Output the [X, Y] coordinate of the center of the cell containing the given text.  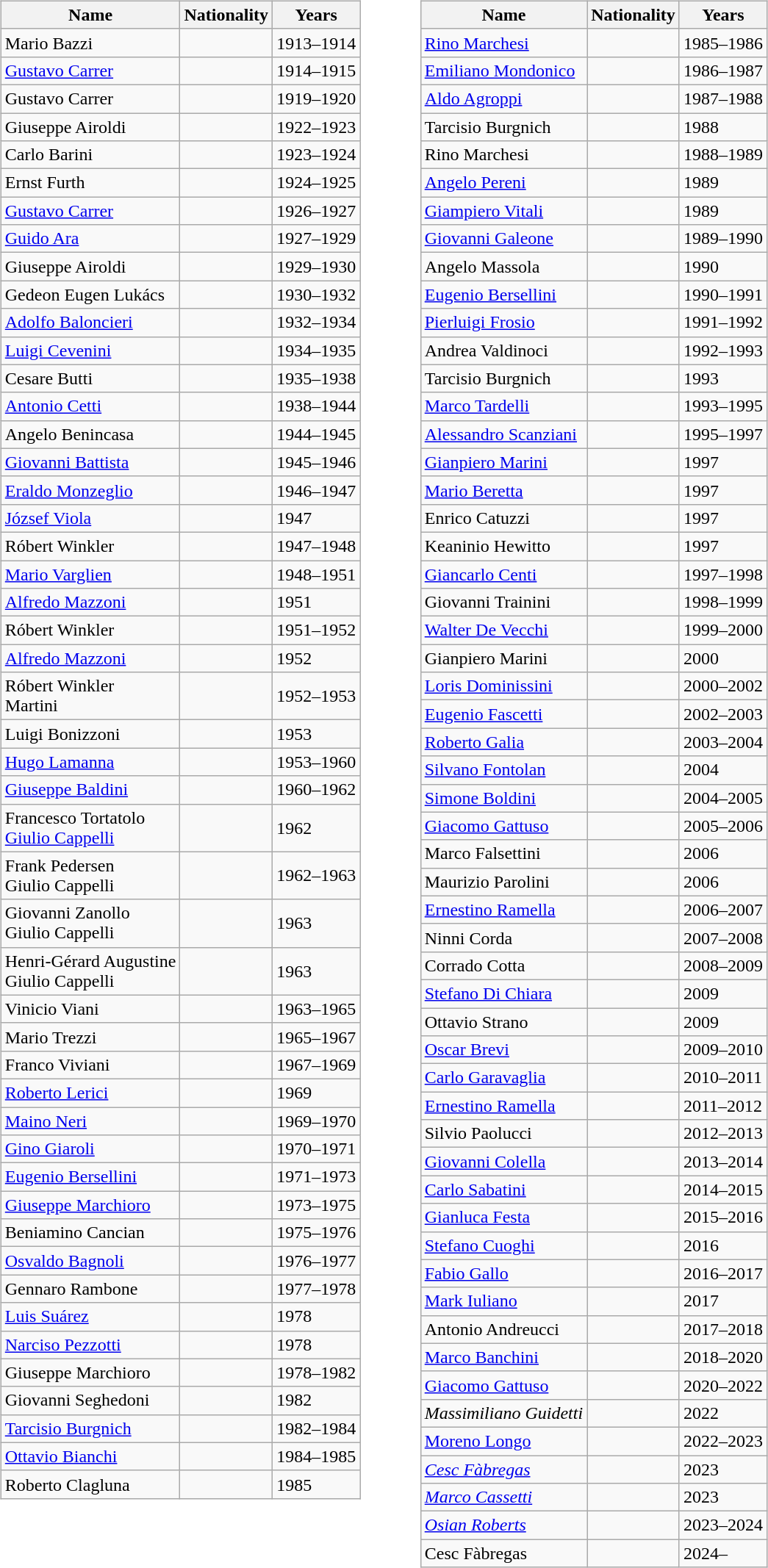
Gino Giaroli [90, 1149]
1973–1975 [316, 1205]
1938–1944 [316, 406]
Maurizio Parolini [503, 882]
1990 [723, 267]
2024– [723, 1553]
Emiliano Mondonico [503, 71]
1969 [316, 1093]
1985 [316, 1484]
Giovanni ZanolloGiulio Cappelli [90, 923]
1978–1982 [316, 1373]
Marco Banchini [503, 1357]
1946–1947 [316, 490]
Ottavio Bianchi [90, 1456]
Corrado Cotta [503, 965]
1988–1989 [723, 155]
Carlo Sabatini [503, 1190]
1988 [723, 127]
Carlo Garavaglia [503, 1078]
2014–2015 [723, 1190]
2017–2018 [723, 1329]
Mark Iuliano [503, 1301]
1967–1969 [316, 1065]
2003–2004 [723, 742]
1989–1990 [723, 239]
1991–1992 [723, 323]
2008–2009 [723, 965]
1913–1914 [316, 43]
2017 [723, 1301]
2013–2014 [723, 1162]
1930–1932 [316, 295]
Simone Boldini [503, 798]
2004–2005 [723, 798]
Guido Ara [90, 239]
2020–2022 [723, 1385]
1999–2000 [723, 630]
Marco Cassetti [503, 1497]
1923–1924 [316, 155]
Moreno Longo [503, 1441]
1992–1993 [723, 350]
2000–2002 [723, 686]
Roberto Clagluna [90, 1484]
Marco Tardelli [503, 406]
1934–1935 [316, 350]
2002–2003 [723, 714]
1962 [316, 827]
Mario Bazzi [90, 43]
1953 [316, 734]
Carlo Barini [90, 155]
1919–1920 [316, 98]
1935–1938 [316, 378]
1970–1971 [316, 1149]
1962–1963 [316, 876]
Roberto Galia [503, 742]
2012–2013 [723, 1134]
1952–1953 [316, 697]
2006–2007 [723, 910]
1944–1945 [316, 434]
2018–2020 [723, 1357]
1976–1977 [316, 1261]
Henri-Gérard AugustineGiulio Cappelli [90, 971]
2016 [723, 1245]
Gianluca Festa [503, 1218]
Antonio Andreucci [503, 1329]
Franco Viviani [90, 1065]
Angelo Massola [503, 267]
Keaninio Hewitto [503, 546]
1993–1995 [723, 406]
1997–1998 [723, 574]
Pierluigi Frosio [503, 323]
Mario Varglien [90, 574]
Silvio Paolucci [503, 1134]
1984–1985 [316, 1456]
1924–1925 [316, 183]
2005–2006 [723, 826]
1990–1991 [723, 295]
Mario Trezzi [90, 1037]
Silvano Fontolan [503, 770]
1982 [316, 1400]
Ottavio Strano [503, 1022]
1969–1970 [316, 1121]
Francesco TortatoloGiulio Cappelli [90, 827]
Giancarlo Centi [503, 574]
2022–2023 [723, 1441]
1995–1997 [723, 434]
1952 [316, 658]
Andrea Valdinoci [503, 350]
Giovanni Seghedoni [90, 1400]
Giovanni Battista [90, 462]
1965–1967 [316, 1037]
2011–2012 [723, 1106]
Giovanni Galeone [503, 239]
Beniamino Cancian [90, 1233]
Giovanni Trainini [503, 603]
1926–1927 [316, 211]
1998–1999 [723, 603]
Frank PedersenGiulio Cappelli [90, 876]
1922–1923 [316, 127]
1985–1986 [723, 43]
Vinicio Viani [90, 1009]
Walter De Vecchi [503, 630]
Osvaldo Bagnoli [90, 1261]
1986–1987 [723, 71]
Enrico Catuzzi [503, 518]
Fabio Gallo [503, 1273]
Luigi Cevenini [90, 350]
Osian Roberts [503, 1525]
1951 [316, 603]
Stefano Di Chiara [503, 993]
2022 [723, 1413]
1932–1934 [316, 323]
1993 [723, 378]
1927–1929 [316, 239]
2023–2024 [723, 1525]
1947–1948 [316, 546]
József Viola [90, 518]
1975–1976 [316, 1233]
Marco Falsettini [503, 854]
2007–2008 [723, 938]
Roberto Lerici [90, 1093]
Mario Beretta [503, 490]
Róbert WinklerMartini [90, 697]
Ernst Furth [90, 183]
1953–1960 [316, 762]
Luigi Bonizzoni [90, 734]
1945–1946 [316, 462]
Alessandro Scanziani [503, 434]
Giuseppe Baldini [90, 790]
2009–2010 [723, 1050]
Eugenio Fascetti [503, 714]
2015–2016 [723, 1218]
1977–1978 [316, 1289]
Cesare Butti [90, 378]
1963–1965 [316, 1009]
Loris Dominissini [503, 686]
Giampiero Vitali [503, 211]
Massimiliano Guidetti [503, 1413]
2000 [723, 658]
1914–1915 [316, 71]
1948–1951 [316, 574]
Hugo Lamanna [90, 762]
Gennaro Rambone [90, 1289]
1929–1930 [316, 267]
Angelo Benincasa [90, 434]
1982–1984 [316, 1428]
1947 [316, 518]
1971–1973 [316, 1177]
1951–1952 [316, 630]
Narciso Pezzotti [90, 1345]
Ninni Corda [503, 938]
Adolfo Baloncieri [90, 323]
Antonio Cetti [90, 406]
Aldo Agroppi [503, 98]
Stefano Cuoghi [503, 1245]
Eraldo Monzeglio [90, 490]
1960–1962 [316, 790]
2010–2011 [723, 1078]
Maino Neri [90, 1121]
Luis Suárez [90, 1317]
Angelo Pereni [503, 183]
2004 [723, 770]
Oscar Brevi [503, 1050]
1987–1988 [723, 98]
Gedeon Eugen Lukács [90, 295]
Giovanni Colella [503, 1162]
2016–2017 [723, 1273]
